Find where the given text appears and provide that cell's center as [X, Y] coordinate. 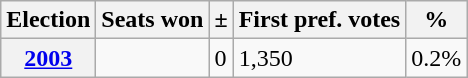
0.2% [436, 58]
First pref. votes [320, 20]
Election [48, 20]
± [221, 20]
0 [221, 58]
2003 [48, 58]
Seats won [152, 20]
1,350 [320, 58]
% [436, 20]
